Determine the (X, Y) coordinate at the center of the cell enclosing the given text.  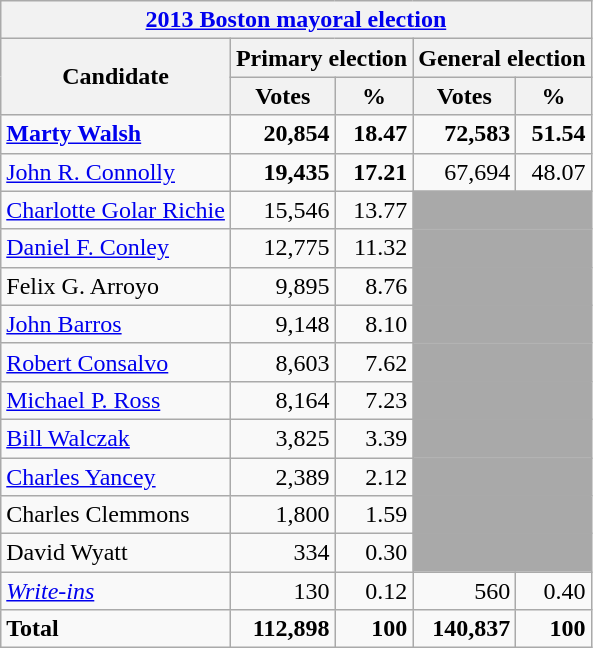
Candidate (116, 77)
1,800 (282, 515)
General election (502, 58)
48.07 (554, 172)
Write-ins (116, 591)
18.47 (374, 134)
Charles Yancey (116, 477)
13.77 (374, 210)
8.76 (374, 286)
112,898 (282, 629)
Felix G. Arroyo (116, 286)
Charlotte Golar Richie (116, 210)
334 (282, 553)
2,389 (282, 477)
0.12 (374, 591)
Marty Walsh (116, 134)
3.39 (374, 438)
17.21 (374, 172)
72,583 (464, 134)
20,854 (282, 134)
0.30 (374, 553)
Bill Walczak (116, 438)
2.12 (374, 477)
David Wyatt (116, 553)
1.59 (374, 515)
7.62 (374, 362)
130 (282, 591)
John Barros (116, 324)
9,148 (282, 324)
Daniel F. Conley (116, 248)
12,775 (282, 248)
140,837 (464, 629)
15,546 (282, 210)
8,603 (282, 362)
Charles Clemmons (116, 515)
67,694 (464, 172)
51.54 (554, 134)
11.32 (374, 248)
Total (116, 629)
560 (464, 591)
0.40 (554, 591)
8,164 (282, 400)
Primary election (321, 58)
Robert Consalvo (116, 362)
John R. Connolly (116, 172)
19,435 (282, 172)
7.23 (374, 400)
Michael P. Ross (116, 400)
3,825 (282, 438)
9,895 (282, 286)
8.10 (374, 324)
2013 Boston mayoral election (296, 20)
